Detect which cell encompasses the target text, then output its (X, Y) center coordinate. 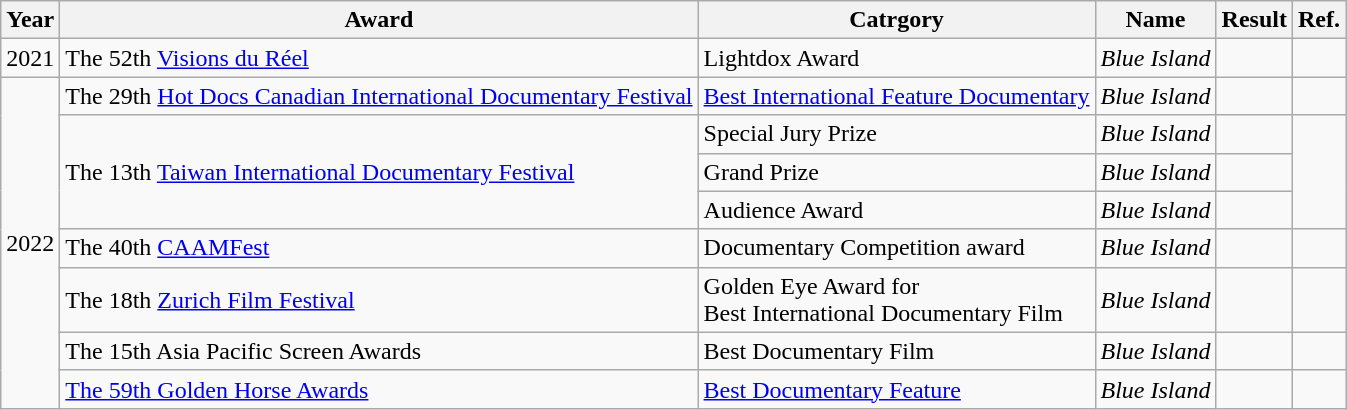
Name (1156, 20)
Golden Eye Award forBest International Documentary Film (896, 300)
The 52th Visions du Réel (379, 58)
Grand Prize (896, 172)
Audience Award (896, 210)
Documentary Competition award (896, 248)
The 40th CAAMFest (379, 248)
Ref. (1318, 20)
Lightdox Award (896, 58)
Catrgory (896, 20)
2021 (30, 58)
Best International Feature Documentary (896, 96)
The 13th Taiwan International Documentary Festival (379, 172)
Best Documentary Feature (896, 389)
Result (1254, 20)
2022 (30, 243)
Special Jury Prize (896, 134)
The 29th Hot Docs Canadian International Documentary Festival (379, 96)
Award (379, 20)
Year (30, 20)
The 15th Asia Pacific Screen Awards (379, 351)
The 18th Zurich Film Festival (379, 300)
The 59th Golden Horse Awards (379, 389)
Best Documentary Film (896, 351)
